Determine the (X, Y) coordinate at the center of the cell enclosing the given text.  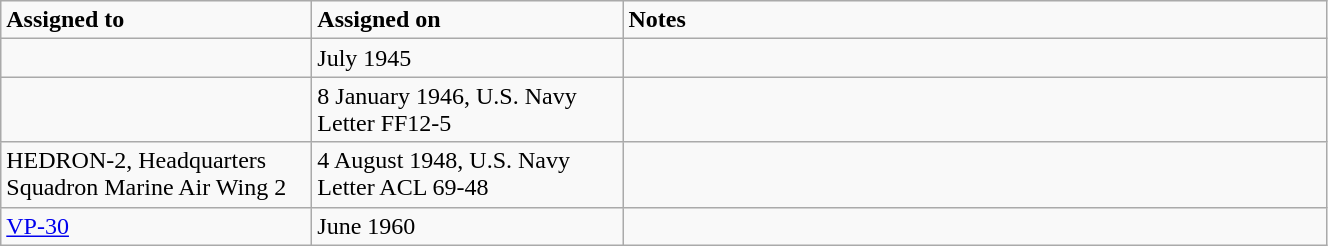
8 January 1946, U.S. Navy Letter FF12-5 (468, 110)
Assigned to (156, 20)
June 1960 (468, 226)
July 1945 (468, 58)
Notes (975, 20)
HEDRON-2, Headquarters Squadron Marine Air Wing 2 (156, 174)
VP-30 (156, 226)
4 August 1948, U.S. Navy Letter ACL 69-48 (468, 174)
Assigned on (468, 20)
